Output the [X, Y] coordinate of the center of the cell containing the given text.  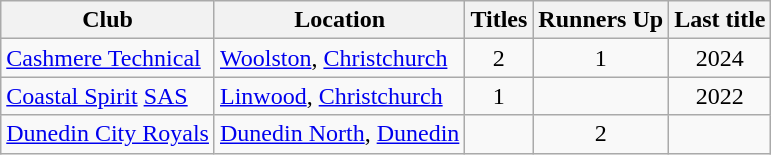
Linwood, Christchurch [339, 96]
Dunedin North, Dunedin [339, 134]
Last title [720, 20]
Club [108, 20]
Location [339, 20]
Coastal Spirit SAS [108, 96]
2022 [720, 96]
Dunedin City Royals [108, 134]
2024 [720, 58]
Woolston, Christchurch [339, 58]
Cashmere Technical [108, 58]
Runners Up [601, 20]
Titles [499, 20]
